Output the (x, y) coordinate of the center of the cell containing the given text.  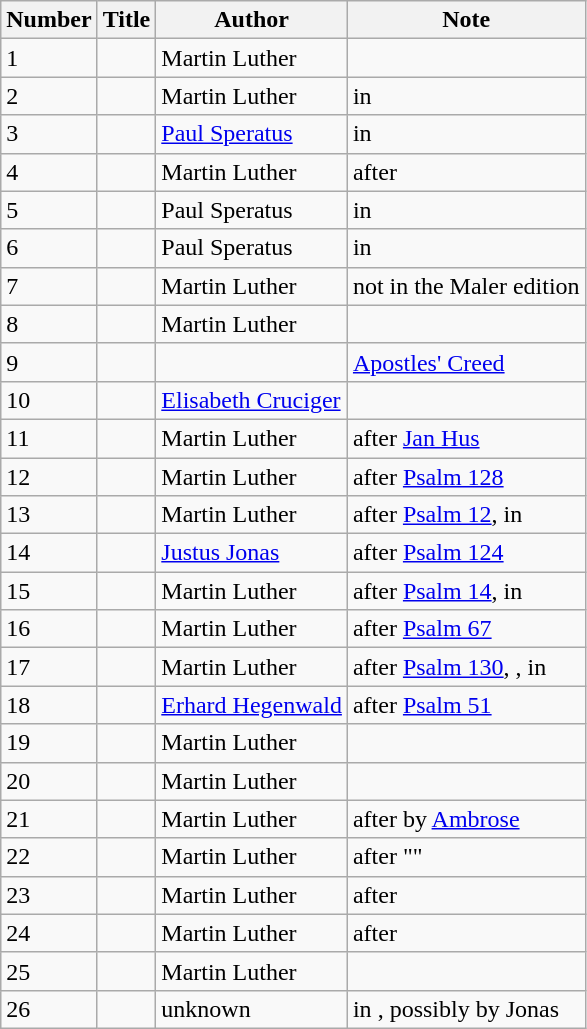
Number (49, 20)
not in the Maler edition (466, 286)
after Jan Hus (466, 438)
22 (49, 857)
after Psalm 128 (466, 477)
Elisabeth Cruciger (252, 400)
8 (49, 324)
in , possibly by Jonas (466, 1009)
Apostles' Creed (466, 362)
1 (49, 58)
Note (466, 20)
after Psalm 14, in (466, 591)
16 (49, 629)
17 (49, 667)
26 (49, 1009)
14 (49, 553)
6 (49, 248)
25 (49, 971)
after "" (466, 857)
after Psalm 124 (466, 553)
after Psalm 12, in (466, 515)
after Psalm 51 (466, 705)
24 (49, 933)
9 (49, 362)
Erhard Hegenwald (252, 705)
18 (49, 705)
4 (49, 172)
3 (49, 134)
13 (49, 515)
7 (49, 286)
21 (49, 819)
after Psalm 67 (466, 629)
Author (252, 20)
unknown (252, 1009)
11 (49, 438)
5 (49, 210)
12 (49, 477)
23 (49, 895)
Justus Jonas (252, 553)
10 (49, 400)
15 (49, 591)
19 (49, 743)
after by Ambrose (466, 819)
Title (126, 20)
20 (49, 781)
after Psalm 130, , in (466, 667)
2 (49, 96)
